Locate the cell with the specified text and output its (x, y) center coordinate. 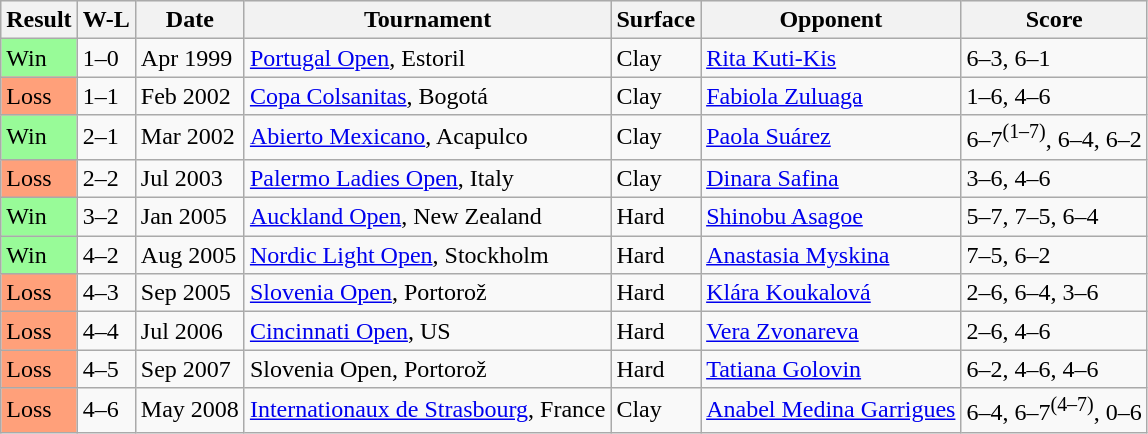
Paola Suárez (831, 138)
Score (1054, 20)
6–2, 4–6, 4–6 (1054, 369)
2–1 (106, 138)
Tournament (428, 20)
2–6, 6–4, 3–6 (1054, 293)
Rita Kuti-Kis (831, 58)
6–7(1–7), 6–4, 6–2 (1054, 138)
Sep 2007 (190, 369)
Klára Koukalová (831, 293)
Sep 2005 (190, 293)
Tatiana Golovin (831, 369)
Nordic Light Open, Stockholm (428, 255)
3–2 (106, 217)
Copa Colsanitas, Bogotá (428, 96)
4–3 (106, 293)
Dinara Safina (831, 178)
Opponent (831, 20)
7–5, 6–2 (1054, 255)
Internationaux de Strasbourg, France (428, 410)
Surface (656, 20)
Anabel Medina Garrigues (831, 410)
Portugal Open, Estoril (428, 58)
1–1 (106, 96)
Jul 2003 (190, 178)
1–6, 4–6 (1054, 96)
Date (190, 20)
Abierto Mexicano, Acapulco (428, 138)
6–3, 6–1 (1054, 58)
4–2 (106, 255)
1–0 (106, 58)
Fabiola Zuluaga (831, 96)
2–6, 4–6 (1054, 331)
Mar 2002 (190, 138)
4–4 (106, 331)
Apr 1999 (190, 58)
6–4, 6–7(4–7), 0–6 (1054, 410)
5–7, 7–5, 6–4 (1054, 217)
4–6 (106, 410)
Vera Zvonareva (831, 331)
Shinobu Asagoe (831, 217)
W-L (106, 20)
Feb 2002 (190, 96)
Jul 2006 (190, 331)
Anastasia Myskina (831, 255)
May 2008 (190, 410)
3–6, 4–6 (1054, 178)
Aug 2005 (190, 255)
2–2 (106, 178)
Auckland Open, New Zealand (428, 217)
Cincinnati Open, US (428, 331)
Result (39, 20)
4–5 (106, 369)
Jan 2005 (190, 217)
Palermo Ladies Open, Italy (428, 178)
